Scan for the cell matching the given text and deliver its (x, y) coordinate at center. 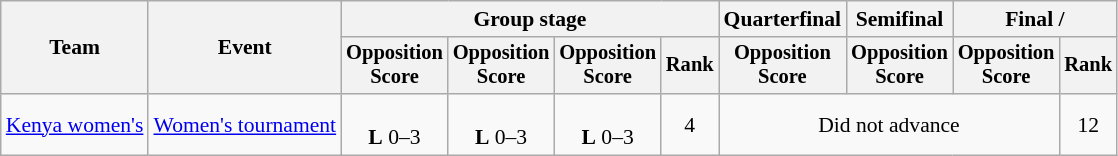
Final / (1035, 19)
Event (244, 48)
Kenya women's (75, 124)
Did not advance (890, 124)
Group stage (530, 19)
Quarterfinal (783, 19)
Semifinal (900, 19)
4 (690, 124)
Team (75, 48)
Women's tournament (244, 124)
12 (1088, 124)
